Scan for the cell matching the given text and deliver its [X, Y] coordinate at center. 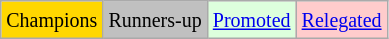
Promoted [252, 20]
Relegated [342, 20]
Champions [52, 20]
Runners-up [155, 20]
